From the cell containing the given text, extract its center point as (x, y) coordinate. 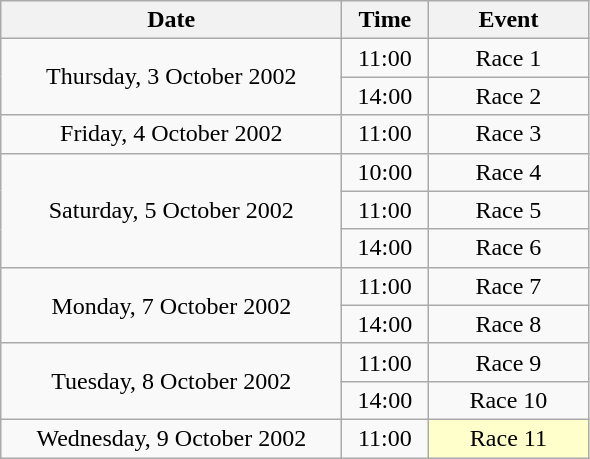
Race 8 (508, 324)
Race 6 (508, 248)
Time (385, 20)
Race 11 (508, 438)
Race 7 (508, 286)
Race 1 (508, 58)
Tuesday, 8 October 2002 (172, 381)
Race 9 (508, 362)
Race 3 (508, 134)
Saturday, 5 October 2002 (172, 210)
Friday, 4 October 2002 (172, 134)
Wednesday, 9 October 2002 (172, 438)
Race 5 (508, 210)
Race 4 (508, 172)
Date (172, 20)
Thursday, 3 October 2002 (172, 77)
Race 2 (508, 96)
10:00 (385, 172)
Monday, 7 October 2002 (172, 305)
Race 10 (508, 400)
Event (508, 20)
